Detect which cell encompasses the target text, then output its [x, y] center coordinate. 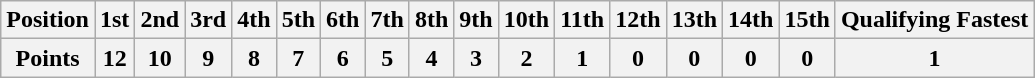
Qualifying Fastest [934, 20]
10th [526, 20]
7th [387, 20]
10 [160, 58]
5 [387, 58]
7 [298, 58]
3rd [208, 20]
11th [582, 20]
3 [476, 58]
8 [254, 58]
Points [48, 58]
4 [431, 58]
1st [114, 20]
6th [343, 20]
9 [208, 58]
12 [114, 58]
9th [476, 20]
15th [807, 20]
6 [343, 58]
14th [751, 20]
2 [526, 58]
4th [254, 20]
8th [431, 20]
12th [638, 20]
5th [298, 20]
Position [48, 20]
13th [694, 20]
2nd [160, 20]
